Scan for the cell matching the given text and deliver its (x, y) coordinate at center. 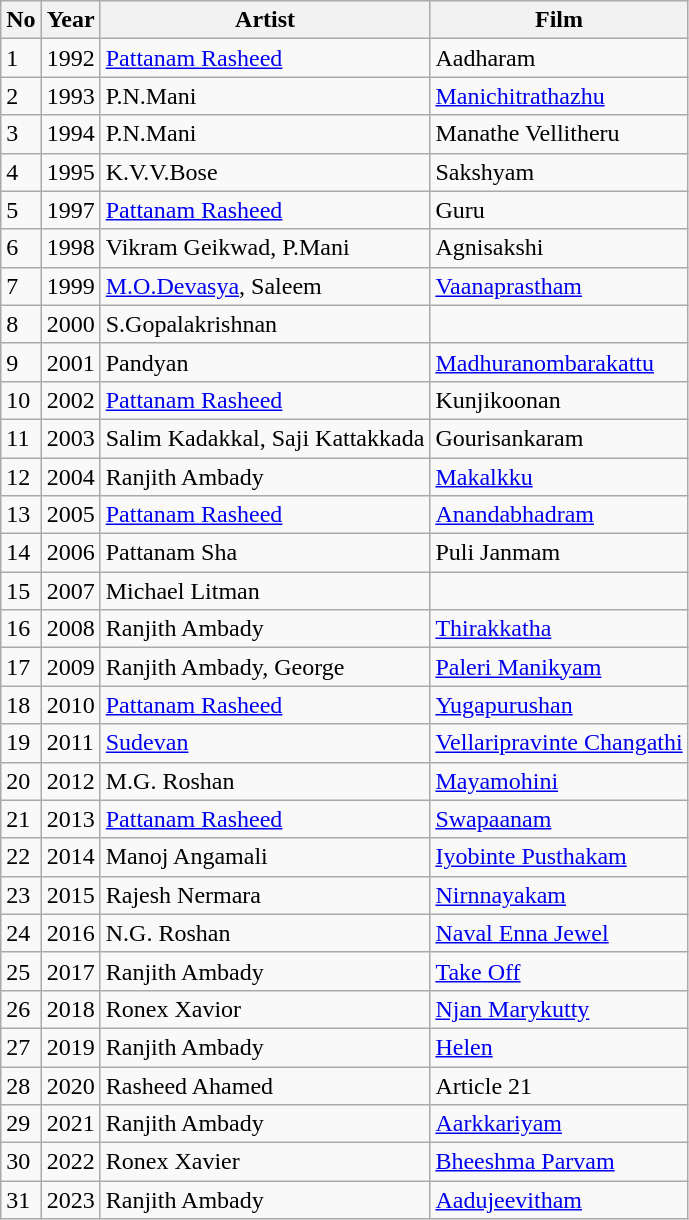
10 (21, 400)
Swapaanam (559, 819)
2 (21, 96)
2007 (70, 591)
Aarkkariyam (559, 1124)
Aadharam (559, 58)
2015 (70, 895)
2018 (70, 1009)
4 (21, 172)
9 (21, 362)
Nirnnayakam (559, 895)
Helen (559, 1047)
Kunjikoonan (559, 400)
Take Off (559, 971)
3 (21, 134)
12 (21, 477)
17 (21, 667)
Ronex Xavior (265, 1009)
30 (21, 1162)
Paleri Manikyam (559, 667)
2008 (70, 629)
29 (21, 1124)
Rasheed Ahamed (265, 1085)
2006 (70, 553)
21 (21, 819)
Aadujeevitham (559, 1200)
Njan Marykutty (559, 1009)
No (21, 20)
Salim Kadakkal, Saji Kattakkada (265, 438)
27 (21, 1047)
6 (21, 248)
Pattanam Sha (265, 553)
13 (21, 515)
2004 (70, 477)
Yugapurushan (559, 705)
Bheeshma Parvam (559, 1162)
2023 (70, 1200)
S.Gopalakrishnan (265, 324)
14 (21, 553)
Rajesh Nermara (265, 895)
31 (21, 1200)
19 (21, 743)
20 (21, 781)
2020 (70, 1085)
Naval Enna Jewel (559, 933)
2002 (70, 400)
2013 (70, 819)
1993 (70, 96)
Film (559, 20)
Ronex Xavier (265, 1162)
2014 (70, 857)
2021 (70, 1124)
Guru (559, 210)
15 (21, 591)
2011 (70, 743)
Puli Janmam (559, 553)
Manichitrathazhu (559, 96)
K.V.V.Bose (265, 172)
2017 (70, 971)
2005 (70, 515)
Pandyan (265, 362)
Year (70, 20)
Artist (265, 20)
2019 (70, 1047)
Manathe Vellitheru (559, 134)
Article 21 (559, 1085)
24 (21, 933)
25 (21, 971)
Madhuranombarakattu (559, 362)
1998 (70, 248)
28 (21, 1085)
2001 (70, 362)
Thirakkatha (559, 629)
M.G. Roshan (265, 781)
2022 (70, 1162)
2000 (70, 324)
Vellaripravinte Changathi (559, 743)
1999 (70, 286)
2003 (70, 438)
16 (21, 629)
Michael Litman (265, 591)
Ranjith Ambady, George (265, 667)
5 (21, 210)
N.G. Roshan (265, 933)
7 (21, 286)
Vaanaprastham (559, 286)
2009 (70, 667)
1 (21, 58)
M.O.Devasya, Saleem (265, 286)
2012 (70, 781)
23 (21, 895)
11 (21, 438)
Vikram Geikwad, P.Mani (265, 248)
Iyobinte Pusthakam (559, 857)
Mayamohini (559, 781)
Agnisakshi (559, 248)
Makalkku (559, 477)
2010 (70, 705)
Gourisankaram (559, 438)
Sudevan (265, 743)
2016 (70, 933)
1994 (70, 134)
26 (21, 1009)
Sakshyam (559, 172)
1997 (70, 210)
1992 (70, 58)
Manoj Angamali (265, 857)
18 (21, 705)
8 (21, 324)
1995 (70, 172)
22 (21, 857)
Anandabhadram (559, 515)
